From the cell containing the given text, extract its center point as (x, y) coordinate. 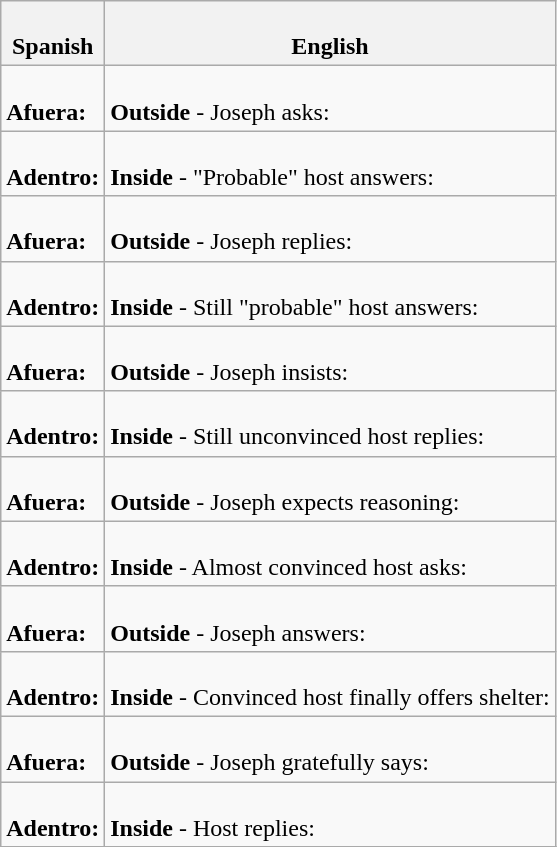
Outside - Joseph gratefully says: (330, 748)
Outside - Joseph replies: (330, 228)
Outside - Joseph expects reasoning: (330, 488)
Outside - Joseph insists: (330, 358)
Outside - Joseph asks: (330, 98)
Inside - "Probable" host answers: (330, 164)
Spanish (53, 34)
Outside - Joseph answers: (330, 618)
Inside - Convinced host finally offers shelter: (330, 684)
Inside - Still unconvinced host replies: (330, 424)
Inside - Host replies: (330, 814)
English (330, 34)
Inside - Almost convinced host asks: (330, 554)
Inside - Still "probable" host answers: (330, 294)
